Scan for the cell matching the given text and deliver its [x, y] coordinate at center. 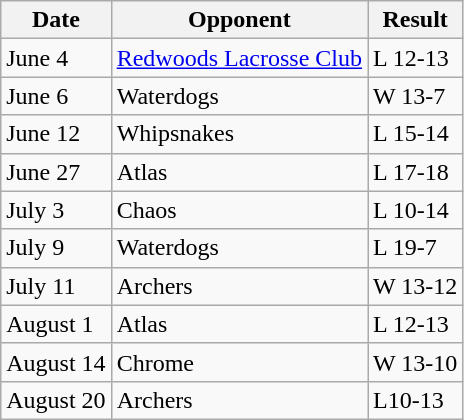
Result [416, 20]
Chaos [239, 210]
W 13-10 [416, 362]
July 11 [56, 286]
L10-13 [416, 400]
L 15-14 [416, 134]
W 13-12 [416, 286]
August 14 [56, 362]
June 6 [56, 96]
Chrome [239, 362]
Redwoods Lacrosse Club [239, 58]
June 12 [56, 134]
Whipsnakes [239, 134]
June 27 [56, 172]
L 10-14 [416, 210]
L 19-7 [416, 248]
July 3 [56, 210]
L 17-18 [416, 172]
July 9 [56, 248]
W 13-7 [416, 96]
Opponent [239, 20]
August 20 [56, 400]
Date [56, 20]
August 1 [56, 324]
June 4 [56, 58]
